Return [x, y] of the center of cell containing provided text 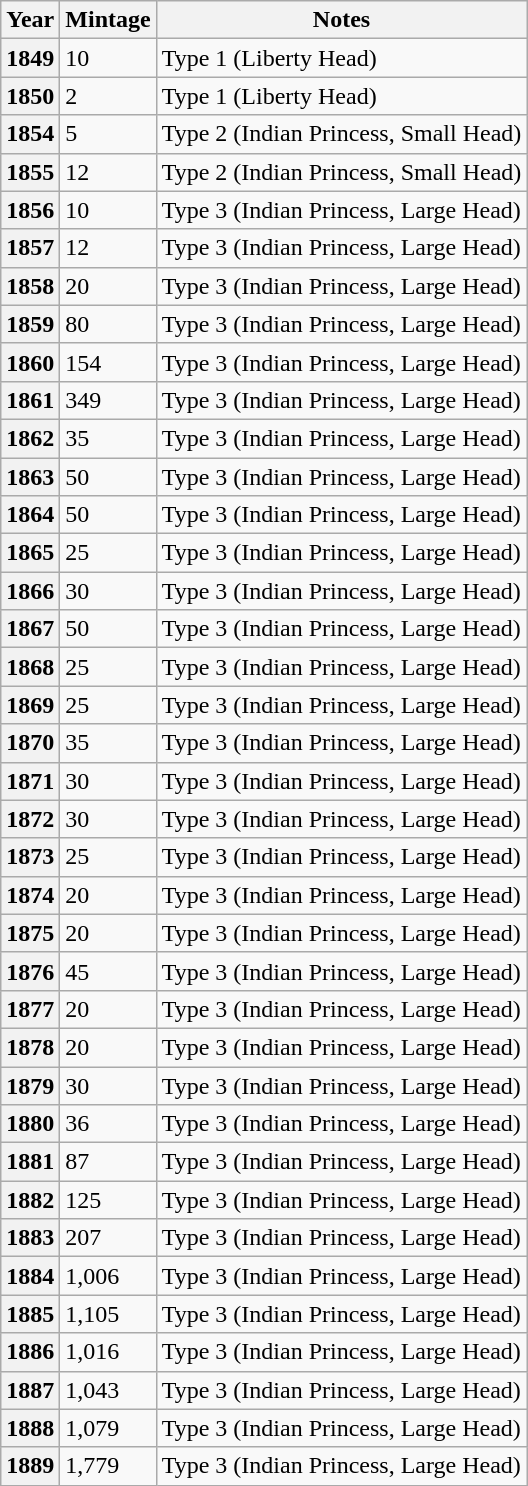
Year [30, 20]
1882 [30, 1200]
80 [108, 324]
36 [108, 1124]
2 [108, 96]
1886 [30, 1352]
Notes [342, 20]
207 [108, 1238]
1864 [30, 515]
Mintage [108, 20]
1859 [30, 324]
1860 [30, 362]
1861 [30, 400]
1865 [30, 553]
1875 [30, 933]
1862 [30, 438]
1872 [30, 819]
1,779 [108, 1466]
87 [108, 1162]
1877 [30, 1009]
1866 [30, 591]
1849 [30, 58]
1869 [30, 705]
1,016 [108, 1352]
349 [108, 400]
1881 [30, 1162]
1850 [30, 96]
1880 [30, 1124]
1879 [30, 1085]
1873 [30, 857]
1855 [30, 172]
1,105 [108, 1314]
1870 [30, 743]
1878 [30, 1047]
1858 [30, 286]
1874 [30, 895]
1854 [30, 134]
1889 [30, 1466]
1,006 [108, 1276]
5 [108, 134]
1871 [30, 781]
125 [108, 1200]
1857 [30, 248]
1,079 [108, 1428]
1885 [30, 1314]
1884 [30, 1276]
1883 [30, 1238]
1863 [30, 477]
154 [108, 362]
1876 [30, 971]
1888 [30, 1428]
1868 [30, 667]
1887 [30, 1390]
1,043 [108, 1390]
45 [108, 971]
1867 [30, 629]
1856 [30, 210]
